Pinpoint the cell where the given text exists, returning its (X, Y) midpoint coordinate. 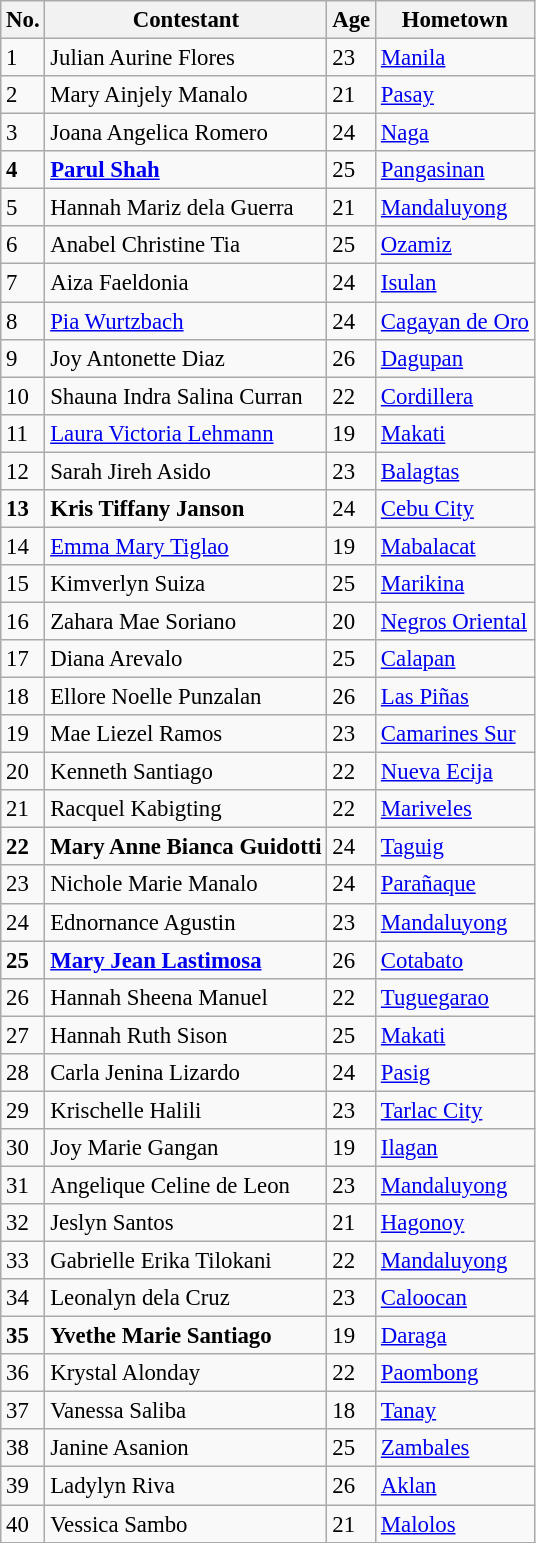
Vessica Sambo (186, 1524)
38 (23, 1449)
Mae Liezel Ramos (186, 734)
Contestant (186, 20)
17 (23, 659)
37 (23, 1411)
Daraga (456, 1336)
Pangasinan (456, 170)
11 (23, 433)
Anabel Christine Tia (186, 245)
Zambales (456, 1449)
Laura Victoria Lehmann (186, 433)
Ladylyn Riva (186, 1486)
Isulan (456, 283)
1 (23, 58)
Shauna Indra Salina Curran (186, 396)
Ozamiz (456, 245)
Hannah Mariz dela Guerra (186, 208)
9 (23, 358)
Racquel Kabigting (186, 809)
Cagayan de Oro (456, 321)
Zahara Mae Soriano (186, 621)
Cotabato (456, 960)
Krischelle Halili (186, 1110)
Nueva Ecija (456, 772)
Tanay (456, 1411)
34 (23, 1298)
Yvethe Marie Santiago (186, 1336)
Pia Wurtzbach (186, 321)
Aiza Faeldonia (186, 283)
Caloocan (456, 1298)
Age (352, 20)
No. (23, 20)
7 (23, 283)
Pasay (456, 95)
Hagonoy (456, 1223)
Negros Oriental (456, 621)
Kimverlyn Suiza (186, 584)
Camarines Sur (456, 734)
6 (23, 245)
3 (23, 133)
Leonalyn dela Cruz (186, 1298)
Manila (456, 58)
Parañaque (456, 885)
Joy Marie Gangan (186, 1148)
Emma Mary Tiglao (186, 546)
Naga (456, 133)
Joy Antonette Diaz (186, 358)
Mabalacat (456, 546)
Ilagan (456, 1148)
Tuguegarao (456, 997)
Vanessa Saliba (186, 1411)
36 (23, 1373)
Taguig (456, 847)
Hannah Ruth Sison (186, 1035)
Calapan (456, 659)
15 (23, 584)
Gabrielle Erika Tilokani (186, 1261)
Mariveles (456, 809)
16 (23, 621)
13 (23, 509)
35 (23, 1336)
14 (23, 546)
Las Piñas (456, 697)
Parul Shah (186, 170)
Joana Angelica Romero (186, 133)
Krystal Alonday (186, 1373)
Paombong (456, 1373)
Diana Arevalo (186, 659)
39 (23, 1486)
28 (23, 1073)
Mary Ainjely Manalo (186, 95)
Cebu City (456, 509)
8 (23, 321)
12 (23, 471)
Ednornance Agustin (186, 922)
29 (23, 1110)
Kenneth Santiago (186, 772)
Julian Aurine Flores (186, 58)
33 (23, 1261)
Tarlac City (456, 1110)
Aklan (456, 1486)
Pasig (456, 1073)
Angelique Celine de Leon (186, 1185)
Marikina (456, 584)
Nichole Marie Manalo (186, 885)
4 (23, 170)
Balagtas (456, 471)
Mary Anne Bianca Guidotti (186, 847)
31 (23, 1185)
Carla Jenina Lizardo (186, 1073)
40 (23, 1524)
Ellore Noelle Punzalan (186, 697)
Hannah Sheena Manuel (186, 997)
Mary Jean Lastimosa (186, 960)
27 (23, 1035)
10 (23, 396)
Sarah Jireh Asido (186, 471)
5 (23, 208)
32 (23, 1223)
2 (23, 95)
Hometown (456, 20)
Dagupan (456, 358)
30 (23, 1148)
Kris Tiffany Janson (186, 509)
Malolos (456, 1524)
Cordillera (456, 396)
Jeslyn Santos (186, 1223)
Janine Asanion (186, 1449)
